Output the [x, y] coordinate of the center of the cell containing the given text.  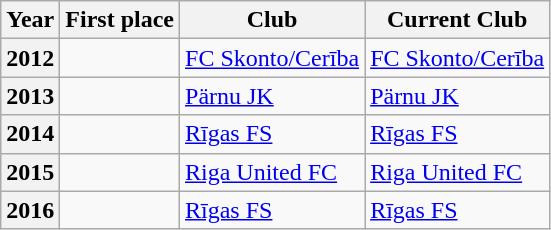
Club [272, 20]
2016 [30, 210]
2014 [30, 134]
First place [120, 20]
2013 [30, 96]
Year [30, 20]
2015 [30, 172]
2012 [30, 58]
Current Club [458, 20]
